Find where the given text appears and provide that cell's center as [X, Y] coordinate. 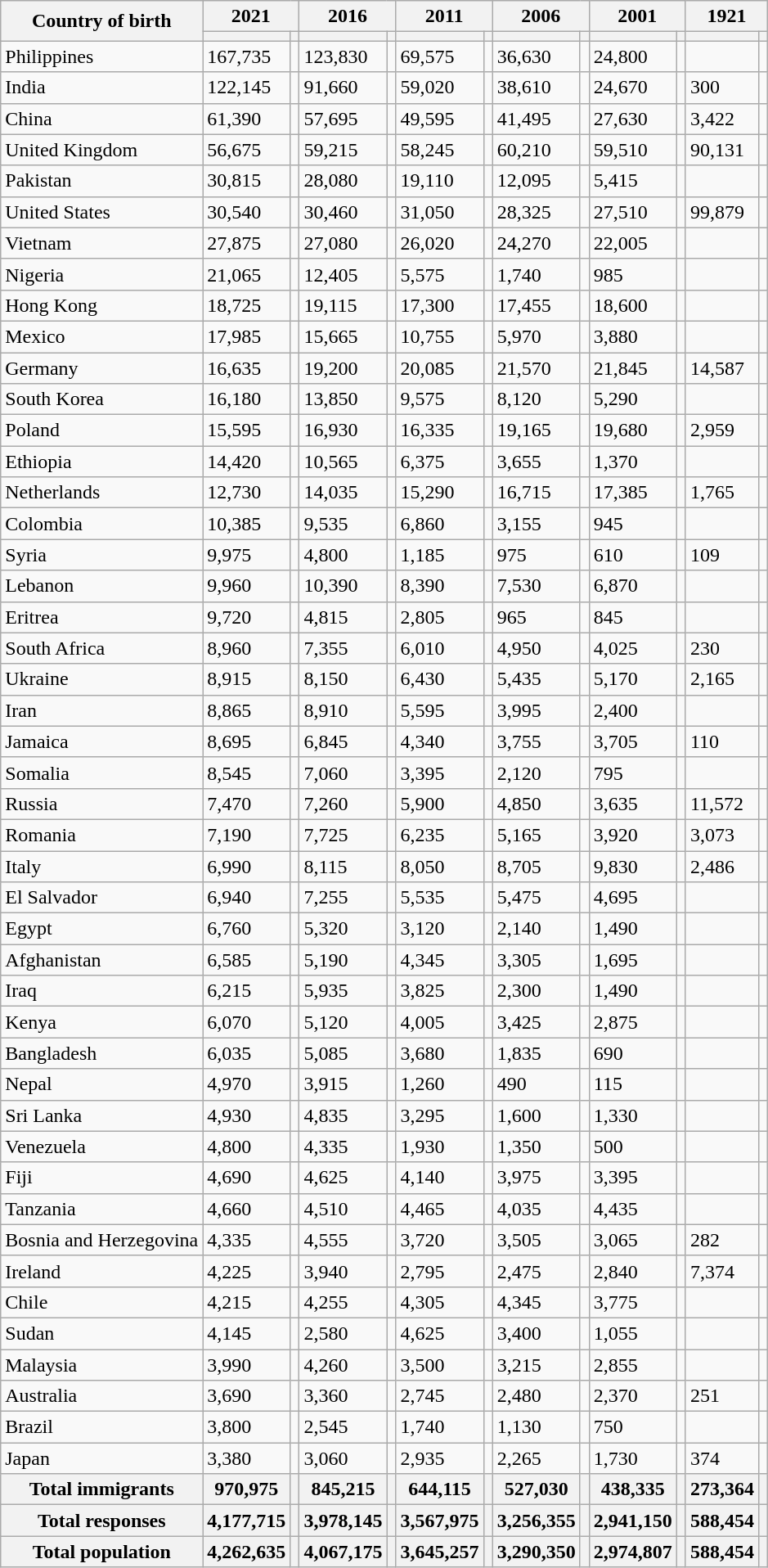
Iran [101, 710]
2,941,150 [633, 1521]
30,540 [247, 212]
Bangladesh [101, 1053]
2,486 [721, 867]
1921 [726, 16]
6,845 [344, 741]
2,935 [440, 1458]
4,025 [633, 648]
750 [633, 1427]
6,430 [440, 679]
30,460 [344, 212]
14,587 [721, 367]
12,095 [537, 181]
59,215 [344, 150]
Poland [101, 430]
3,690 [247, 1396]
1,055 [633, 1333]
1,695 [633, 960]
Total responses [101, 1521]
90,131 [721, 150]
1,185 [440, 555]
Syria [101, 555]
Germany [101, 367]
2,480 [537, 1396]
Japan [101, 1458]
7,255 [344, 898]
8,115 [344, 867]
31,050 [440, 212]
12,730 [247, 493]
99,879 [721, 212]
8,545 [247, 773]
5,320 [344, 929]
24,270 [537, 243]
3,920 [633, 835]
8,705 [537, 867]
Iraq [101, 991]
3,500 [440, 1364]
3,060 [344, 1458]
4,465 [440, 1209]
251 [721, 1396]
20,085 [440, 367]
438,335 [633, 1489]
49,595 [440, 119]
Tanzania [101, 1209]
3,155 [537, 524]
1,930 [440, 1147]
10,385 [247, 524]
4,215 [247, 1302]
5,290 [633, 399]
2,475 [537, 1271]
3,505 [537, 1240]
3,990 [247, 1364]
6,235 [440, 835]
3,755 [537, 741]
16,930 [344, 430]
4,850 [537, 804]
2,959 [721, 430]
970,975 [247, 1489]
5,415 [633, 181]
3,635 [633, 804]
2,165 [721, 679]
3,655 [537, 462]
6,870 [633, 586]
15,290 [440, 493]
7,374 [721, 1271]
Bosnia and Herzegovina [101, 1240]
6,035 [247, 1053]
61,390 [247, 119]
4,005 [440, 1022]
7,260 [344, 804]
5,970 [537, 336]
4,555 [344, 1240]
3,975 [537, 1178]
2,120 [537, 773]
Pakistan [101, 181]
2,265 [537, 1458]
4,660 [247, 1209]
19,680 [633, 430]
610 [633, 555]
7,355 [344, 648]
5,190 [344, 960]
28,325 [537, 212]
27,510 [633, 212]
5,575 [440, 274]
Fiji [101, 1178]
6,585 [247, 960]
2001 [637, 16]
16,635 [247, 367]
273,364 [721, 1489]
59,020 [440, 88]
Colombia [101, 524]
1,835 [537, 1053]
6,760 [247, 929]
16,180 [247, 399]
8,050 [440, 867]
4,835 [344, 1115]
8,150 [344, 679]
3,256,355 [537, 1521]
24,670 [633, 88]
Chile [101, 1302]
3,775 [633, 1302]
11,572 [721, 804]
110 [721, 741]
9,960 [247, 586]
1,370 [633, 462]
5,595 [440, 710]
91,660 [344, 88]
21,065 [247, 274]
6,010 [440, 648]
9,830 [633, 867]
3,065 [633, 1240]
3,567,975 [440, 1521]
28,080 [344, 181]
26,020 [440, 243]
644,115 [440, 1489]
2,370 [633, 1396]
4,695 [633, 898]
9,975 [247, 555]
3,940 [344, 1271]
9,575 [440, 399]
17,385 [633, 493]
8,120 [537, 399]
7,190 [247, 835]
2021 [251, 16]
21,845 [633, 367]
Brazil [101, 1427]
490 [537, 1084]
3,073 [721, 835]
United Kingdom [101, 150]
57,695 [344, 119]
282 [721, 1240]
10,390 [344, 586]
China [101, 119]
4,950 [537, 648]
3,880 [633, 336]
4,305 [440, 1302]
27,630 [633, 119]
18,600 [633, 305]
2,805 [440, 617]
El Salvador [101, 898]
945 [633, 524]
3,720 [440, 1240]
8,910 [344, 710]
16,335 [440, 430]
3,995 [537, 710]
Vietnam [101, 243]
122,145 [247, 88]
12,405 [344, 274]
Romania [101, 835]
1,730 [633, 1458]
19,200 [344, 367]
975 [537, 555]
3,645,257 [440, 1552]
3,400 [537, 1333]
4,690 [247, 1178]
56,675 [247, 150]
Malaysia [101, 1364]
4,140 [440, 1178]
27,080 [344, 243]
5,935 [344, 991]
2,840 [633, 1271]
4,930 [247, 1115]
6,990 [247, 867]
41,495 [537, 119]
Total population [101, 1552]
4,262,635 [247, 1552]
8,865 [247, 710]
3,295 [440, 1115]
5,475 [537, 898]
3,305 [537, 960]
4,260 [344, 1364]
69,575 [440, 56]
6,070 [247, 1022]
Eritrea [101, 617]
3,422 [721, 119]
Nepal [101, 1084]
Ireland [101, 1271]
7,060 [344, 773]
9,720 [247, 617]
690 [633, 1053]
2,300 [537, 991]
18,725 [247, 305]
9,535 [344, 524]
Lebanon [101, 586]
4,340 [440, 741]
3,800 [247, 1427]
Hong Kong [101, 305]
7,725 [344, 835]
167,735 [247, 56]
3,915 [344, 1084]
14,035 [344, 493]
2,974,807 [633, 1552]
22,005 [633, 243]
374 [721, 1458]
Sudan [101, 1333]
17,455 [537, 305]
7,530 [537, 586]
123,830 [344, 56]
13,850 [344, 399]
Somalia [101, 773]
8,915 [247, 679]
795 [633, 773]
527,030 [537, 1489]
6,375 [440, 462]
5,085 [344, 1053]
2,745 [440, 1396]
2,795 [440, 1271]
3,120 [440, 929]
3,978,145 [344, 1521]
2,855 [633, 1364]
15,595 [247, 430]
Country of birth [101, 21]
19,115 [344, 305]
4,225 [247, 1271]
4,145 [247, 1333]
5,170 [633, 679]
17,300 [440, 305]
38,610 [537, 88]
4,255 [344, 1302]
6,940 [247, 898]
300 [721, 88]
1,350 [537, 1147]
1,260 [440, 1084]
Australia [101, 1396]
8,960 [247, 648]
Venezuela [101, 1147]
India [101, 88]
965 [537, 617]
21,570 [537, 367]
2,140 [537, 929]
1,600 [537, 1115]
4,435 [633, 1209]
4,035 [537, 1209]
Italy [101, 867]
27,875 [247, 243]
South Africa [101, 648]
Afghanistan [101, 960]
14,420 [247, 462]
4,970 [247, 1084]
3,380 [247, 1458]
58,245 [440, 150]
845,215 [344, 1489]
5,900 [440, 804]
2006 [541, 16]
Russia [101, 804]
Ethiopia [101, 462]
36,630 [537, 56]
15,665 [344, 336]
845 [633, 617]
4,067,175 [344, 1552]
24,800 [633, 56]
985 [633, 274]
United States [101, 212]
1,130 [537, 1427]
2,875 [633, 1022]
19,110 [440, 181]
4,815 [344, 617]
2,545 [344, 1427]
2,400 [633, 710]
2,580 [344, 1333]
500 [633, 1147]
Jamaica [101, 741]
2016 [348, 16]
8,390 [440, 586]
10,565 [344, 462]
4,510 [344, 1209]
30,815 [247, 181]
5,435 [537, 679]
59,510 [633, 150]
Total immigrants [101, 1489]
5,165 [537, 835]
Kenya [101, 1022]
Egypt [101, 929]
Mexico [101, 336]
115 [633, 1084]
17,985 [247, 336]
Ukraine [101, 679]
3,425 [537, 1022]
10,755 [440, 336]
2011 [444, 16]
3,705 [633, 741]
1,765 [721, 493]
8,695 [247, 741]
5,120 [344, 1022]
1,330 [633, 1115]
4,177,715 [247, 1521]
Nigeria [101, 274]
16,715 [537, 493]
Netherlands [101, 493]
3,215 [537, 1364]
5,535 [440, 898]
South Korea [101, 399]
Sri Lanka [101, 1115]
230 [721, 648]
Philippines [101, 56]
3,360 [344, 1396]
19,165 [537, 430]
6,215 [247, 991]
6,860 [440, 524]
3,680 [440, 1053]
3,825 [440, 991]
3,290,350 [537, 1552]
109 [721, 555]
60,210 [537, 150]
7,470 [247, 804]
